Scan for the cell matching the given text and deliver its [x, y] coordinate at center. 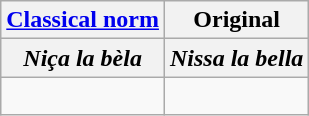
Niça la bèla [83, 58]
Nissa la bella [236, 58]
Classical norm [83, 20]
Original [236, 20]
